Return (x, y) of the center of cell containing provided text 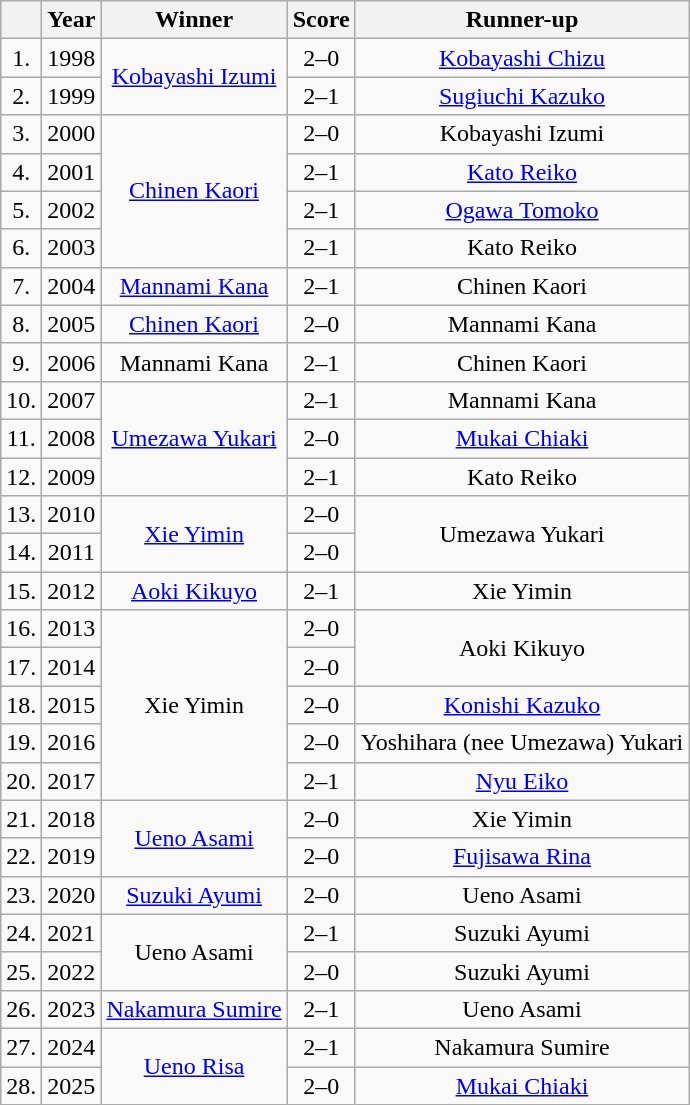
1998 (72, 58)
17. (22, 667)
2024 (72, 1047)
2020 (72, 895)
26. (22, 1009)
1. (22, 58)
Winner (194, 20)
11. (22, 438)
2004 (72, 286)
2019 (72, 857)
14. (22, 553)
2021 (72, 933)
Nyu Eiko (522, 781)
2022 (72, 971)
15. (22, 591)
2010 (72, 515)
20. (22, 781)
2008 (72, 438)
2005 (72, 324)
21. (22, 819)
2003 (72, 248)
Konishi Kazuko (522, 705)
2000 (72, 134)
2007 (72, 400)
25. (22, 971)
2. (22, 96)
Runner-up (522, 20)
2015 (72, 705)
2018 (72, 819)
2016 (72, 743)
2011 (72, 553)
Yoshihara (nee Umezawa) Yukari (522, 743)
27. (22, 1047)
10. (22, 400)
9. (22, 362)
28. (22, 1085)
2006 (72, 362)
22. (22, 857)
2013 (72, 629)
2012 (72, 591)
2002 (72, 210)
18. (22, 705)
2014 (72, 667)
Fujisawa Rina (522, 857)
3. (22, 134)
8. (22, 324)
4. (22, 172)
2017 (72, 781)
Sugiuchi Kazuko (522, 96)
Ogawa Tomoko (522, 210)
12. (22, 477)
1999 (72, 96)
2025 (72, 1085)
19. (22, 743)
16. (22, 629)
6. (22, 248)
Score (321, 20)
13. (22, 515)
2001 (72, 172)
5. (22, 210)
7. (22, 286)
24. (22, 933)
23. (22, 895)
Year (72, 20)
2009 (72, 477)
Ueno Risa (194, 1066)
Kobayashi Chizu (522, 58)
2023 (72, 1009)
